Search for the cell housing the specified text and yield its (x, y) center coordinate. 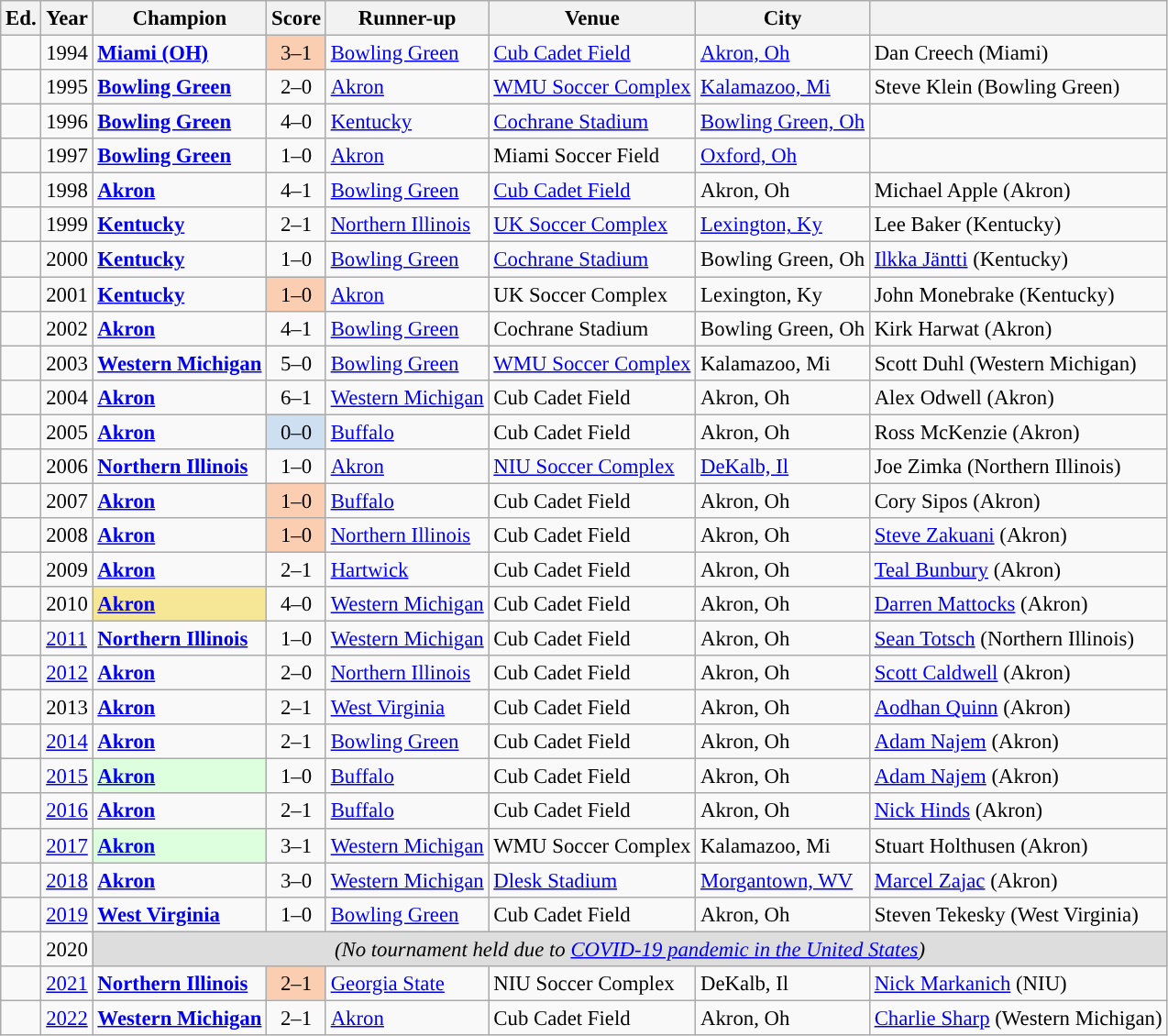
2008 (67, 535)
2019 (67, 914)
2003 (67, 363)
2011 (67, 639)
2002 (67, 328)
Marcel Zajac (Akron) (1018, 880)
Oxford, Oh (783, 156)
Charlie Sharp (Western Michigan) (1018, 1018)
2021 (67, 984)
2000 (67, 259)
Alex Odwell (Akron) (1018, 397)
3–0 (297, 880)
Hartwick (407, 569)
2016 (67, 811)
2022 (67, 1018)
2017 (67, 845)
0–0 (297, 432)
Steven Tekesky (West Virginia) (1018, 914)
2018 (67, 880)
Nick Hinds (Akron) (1018, 811)
2012 (67, 673)
Miami Soccer Field (592, 156)
6–1 (297, 397)
2001 (67, 294)
2010 (67, 604)
Michael Apple (Akron) (1018, 191)
Lee Baker (Kentucky) (1018, 225)
Runner-up (407, 18)
2005 (67, 432)
2004 (67, 397)
Steve Zakuani (Akron) (1018, 535)
Georgia State (407, 984)
Miami (OH) (180, 53)
1995 (67, 87)
Steve Klein (Bowling Green) (1018, 87)
Scott Caldwell (Akron) (1018, 673)
Cory Sipos (Akron) (1018, 501)
1997 (67, 156)
1998 (67, 191)
City (783, 18)
Champion (180, 18)
John Monebrake (Kentucky) (1018, 294)
2007 (67, 501)
Year (67, 18)
2006 (67, 467)
Dan Creech (Miami) (1018, 53)
Venue (592, 18)
Ilkka Jäntti (Kentucky) (1018, 259)
(No tournament held due to COVID-19 pandemic in the United States) (630, 949)
Kirk Harwat (Akron) (1018, 328)
Sean Totsch (Northern Illinois) (1018, 639)
2013 (67, 708)
Morgantown, WV (783, 880)
1999 (67, 225)
2020 (67, 949)
Joe Zimka (Northern Illinois) (1018, 467)
Nick Markanich (NIU) (1018, 984)
Darren Mattocks (Akron) (1018, 604)
1996 (67, 122)
5–0 (297, 363)
Dlesk Stadium (592, 880)
1994 (67, 53)
Scott Duhl (Western Michigan) (1018, 363)
2014 (67, 742)
Ross McKenzie (Akron) (1018, 432)
2015 (67, 777)
Ed. (21, 18)
Stuart Holthusen (Akron) (1018, 845)
Teal Bunbury (Akron) (1018, 569)
Score (297, 18)
Aodhan Quinn (Akron) (1018, 708)
2009 (67, 569)
